For the text-containing cell, return its midpoint in (X, Y) coordinate format. 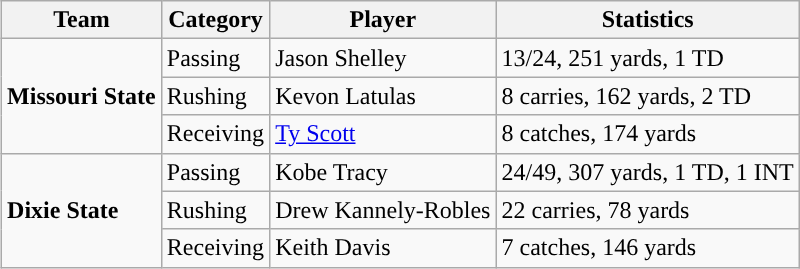
Kobe Tracy (383, 172)
13/24, 251 yards, 1 TD (648, 58)
7 catches, 146 yards (648, 248)
8 catches, 174 yards (648, 134)
8 carries, 162 yards, 2 TD (648, 96)
Keith Davis (383, 248)
Drew Kannely-Robles (383, 210)
Missouri State (82, 96)
24/49, 307 yards, 1 TD, 1 INT (648, 172)
Kevon Latulas (383, 96)
Player (383, 20)
Team (82, 20)
Category (215, 20)
Dixie State (82, 210)
Jason Shelley (383, 58)
Statistics (648, 20)
Ty Scott (383, 134)
22 carries, 78 yards (648, 210)
